Return the [X, Y] coordinate for the center point of the cell that contains the specified text.  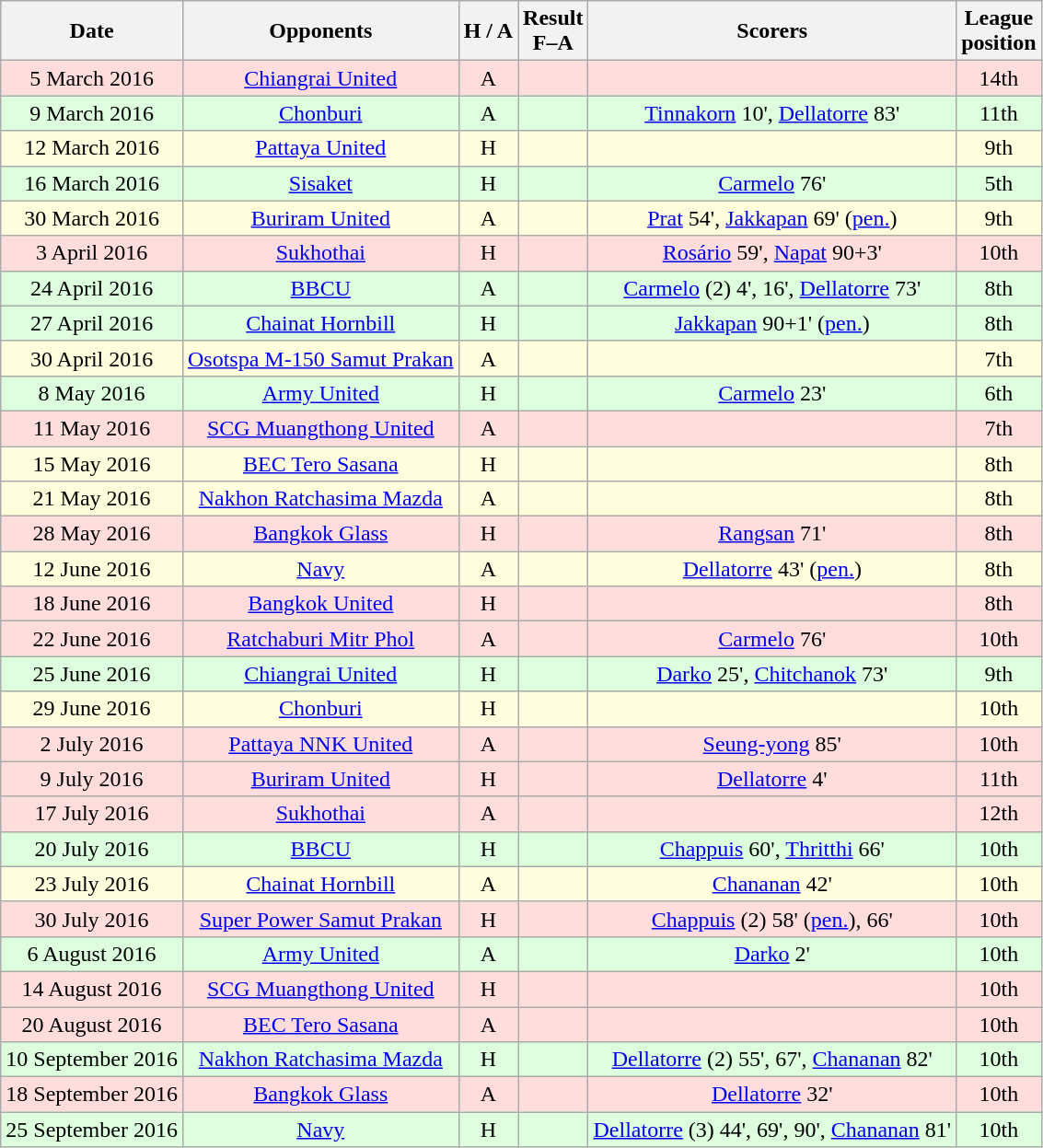
Pattaya NNK United [320, 744]
Ratchaburi Mitr Phol [320, 639]
25 June 2016 [92, 674]
17 July 2016 [92, 814]
18 September 2016 [92, 1095]
Chappuis (2) 58' (pen.), 66' [772, 919]
Darko 25', Chitchanok 73' [772, 674]
6 August 2016 [92, 954]
9 March 2016 [92, 113]
18 June 2016 [92, 604]
Sisaket [320, 183]
30 April 2016 [92, 358]
28 May 2016 [92, 534]
Dellatorre 43' (pen.) [772, 569]
30 July 2016 [92, 919]
25 September 2016 [92, 1130]
Osotspa M-150 Samut Prakan [320, 358]
5 March 2016 [92, 78]
Scorers [772, 31]
14th [999, 78]
Dellatorre 4' [772, 779]
Bangkok United [320, 604]
Chananan 42' [772, 884]
3 April 2016 [92, 253]
Carmelo 23' [772, 393]
Tinnakorn 10', Dellatorre 83' [772, 113]
Dellatorre (2) 55', 67', Chananan 82' [772, 1060]
Prat 54', Jakkapan 69' (pen.) [772, 218]
22 June 2016 [92, 639]
16 March 2016 [92, 183]
12 March 2016 [92, 148]
5th [999, 183]
Opponents [320, 31]
Seung-yong 85' [772, 744]
Super Power Samut Prakan [320, 919]
12th [999, 814]
Chappuis 60', Thritthi 66' [772, 849]
15 May 2016 [92, 463]
27 April 2016 [92, 323]
Jakkapan 90+1' (pen.) [772, 323]
2 July 2016 [92, 744]
Dellatorre (3) 44', 69', 90', Chananan 81' [772, 1130]
24 April 2016 [92, 288]
20 August 2016 [92, 1025]
6th [999, 393]
Rosário 59', Napat 90+3' [772, 253]
Carmelo (2) 4', 16', Dellatorre 73' [772, 288]
29 June 2016 [92, 709]
9 July 2016 [92, 779]
10 September 2016 [92, 1060]
Leagueposition [999, 31]
11 May 2016 [92, 428]
8 May 2016 [92, 393]
Date [92, 31]
ResultF–A [553, 31]
30 March 2016 [92, 218]
12 June 2016 [92, 569]
Pattaya United [320, 148]
H / A [488, 31]
21 May 2016 [92, 499]
Dellatorre 32' [772, 1095]
Darko 2' [772, 954]
14 August 2016 [92, 989]
23 July 2016 [92, 884]
Rangsan 71' [772, 534]
20 July 2016 [92, 849]
